Return the [x, y] coordinate for the center point of the cell that contains the specified text.  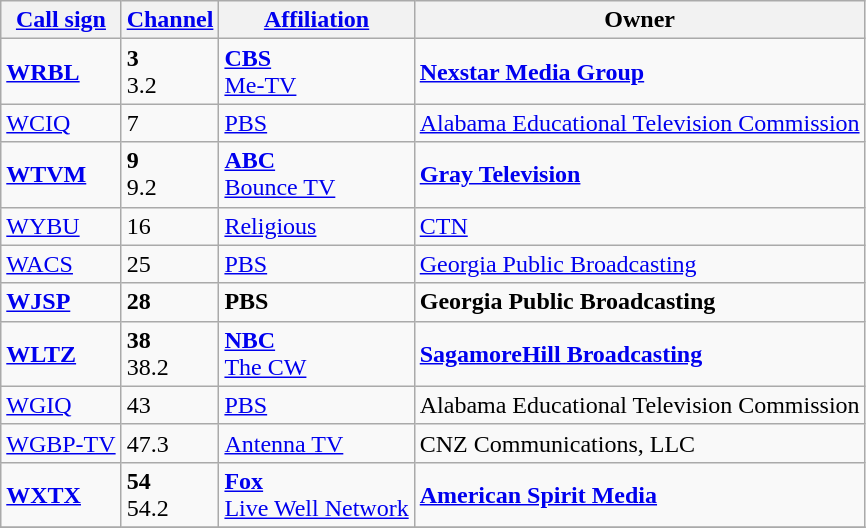
American Spirit Media [640, 494]
16 [170, 226]
WACS [61, 264]
3838.2 [170, 354]
ABCBounce TV [316, 174]
WRBL [61, 72]
25 [170, 264]
Gray Television [640, 174]
47.3 [170, 443]
28 [170, 302]
43 [170, 405]
CNZ Communications, LLC [640, 443]
SagamoreHill Broadcasting [640, 354]
7 [170, 123]
Owner [640, 20]
5454.2 [170, 494]
FoxLive Well Network [316, 494]
Nexstar Media Group [640, 72]
WYBU [61, 226]
Channel [170, 20]
99.2 [170, 174]
WCIQ [61, 123]
Affiliation [316, 20]
WGIQ [61, 405]
Antenna TV [316, 443]
Religious [316, 226]
WGBP-TV [61, 443]
33.2 [170, 72]
WXTX [61, 494]
WTVM [61, 174]
Call sign [61, 20]
CBSMe-TV [316, 72]
NBCThe CW [316, 354]
CTN [640, 226]
WJSP [61, 302]
WLTZ [61, 354]
